Output the [X, Y] coordinate of the center of the cell containing the given text.  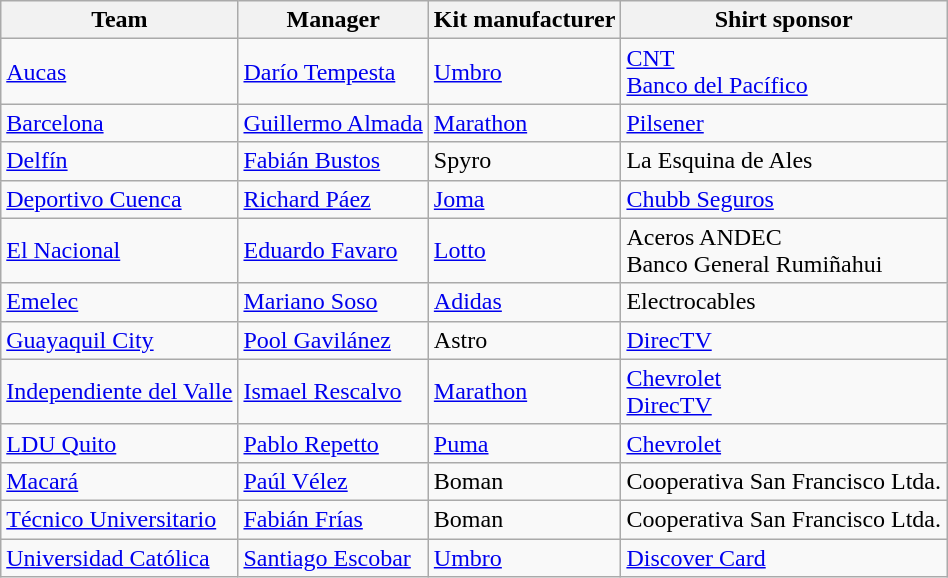
Independiente del Valle [120, 392]
Discover Card [784, 557]
Mariano Soso [333, 302]
Pilsener [784, 123]
Aceros ANDECBanco General Rumiñahui [784, 250]
Técnico Universitario [120, 519]
Adidas [524, 302]
Barcelona [120, 123]
Paúl Vélez [333, 481]
Astro [524, 340]
Deportivo Cuenca [120, 199]
Universidad Católica [120, 557]
Shirt sponsor [784, 20]
DirecTV [784, 340]
Guayaquil City [120, 340]
Fabián Bustos [333, 161]
Pablo Repetto [333, 443]
Kit manufacturer [524, 20]
Electrocables [784, 302]
Macará [120, 481]
Pool Gavilánez [333, 340]
ChevroletDirecTV [784, 392]
Richard Páez [333, 199]
Aucas [120, 72]
Chevrolet [784, 443]
Team [120, 20]
Chubb Seguros [784, 199]
Fabián Frías [333, 519]
Darío Tempesta [333, 72]
Delfín [120, 161]
Joma [524, 199]
Emelec [120, 302]
La Esquina de Ales [784, 161]
LDU Quito [120, 443]
Eduardo Favaro [333, 250]
Santiago Escobar [333, 557]
El Nacional [120, 250]
Lotto [524, 250]
Guillermo Almada [333, 123]
Puma [524, 443]
CNTBanco del Pacífico [784, 72]
Manager [333, 20]
Spyro [524, 161]
Ismael Rescalvo [333, 392]
